Find where the given text appears and provide that cell's center as [x, y] coordinate. 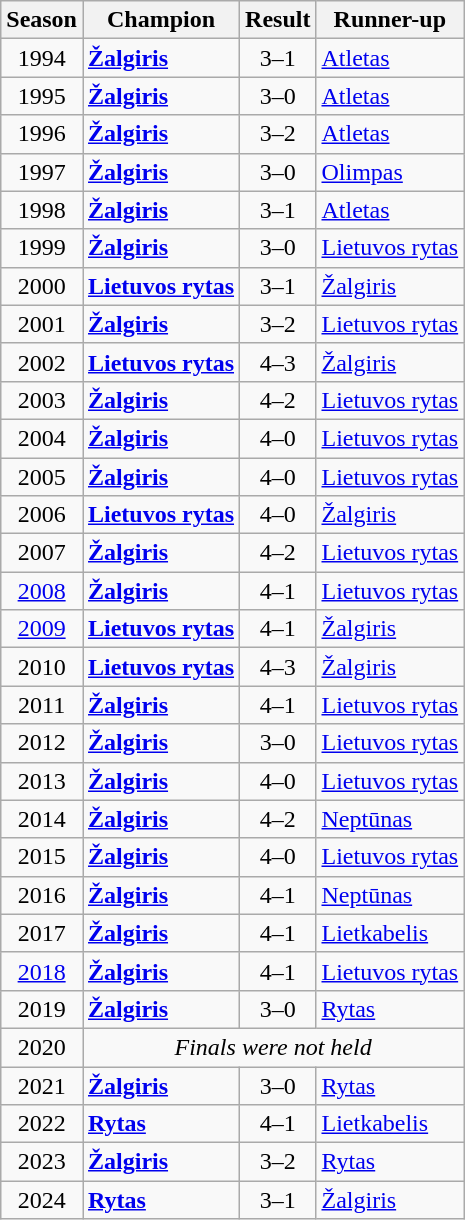
2018 [42, 971]
2011 [42, 705]
1994 [42, 58]
2000 [42, 286]
2016 [42, 895]
2003 [42, 400]
2020 [42, 1047]
1995 [42, 96]
1998 [42, 210]
2022 [42, 1124]
2014 [42, 819]
2023 [42, 1162]
1997 [42, 172]
1996 [42, 134]
2019 [42, 1009]
2002 [42, 362]
2008 [42, 591]
2010 [42, 667]
Champion [160, 20]
Olimpas [390, 172]
Season [42, 20]
Result [278, 20]
2012 [42, 743]
2017 [42, 933]
2006 [42, 515]
2001 [42, 324]
2004 [42, 438]
2013 [42, 781]
2009 [42, 629]
2021 [42, 1085]
2005 [42, 477]
Runner-up [390, 20]
2015 [42, 857]
2007 [42, 553]
Finals were not held [272, 1047]
1999 [42, 248]
2024 [42, 1200]
